Extract the (X, Y) coordinate from the center of the cell holding the provided text.  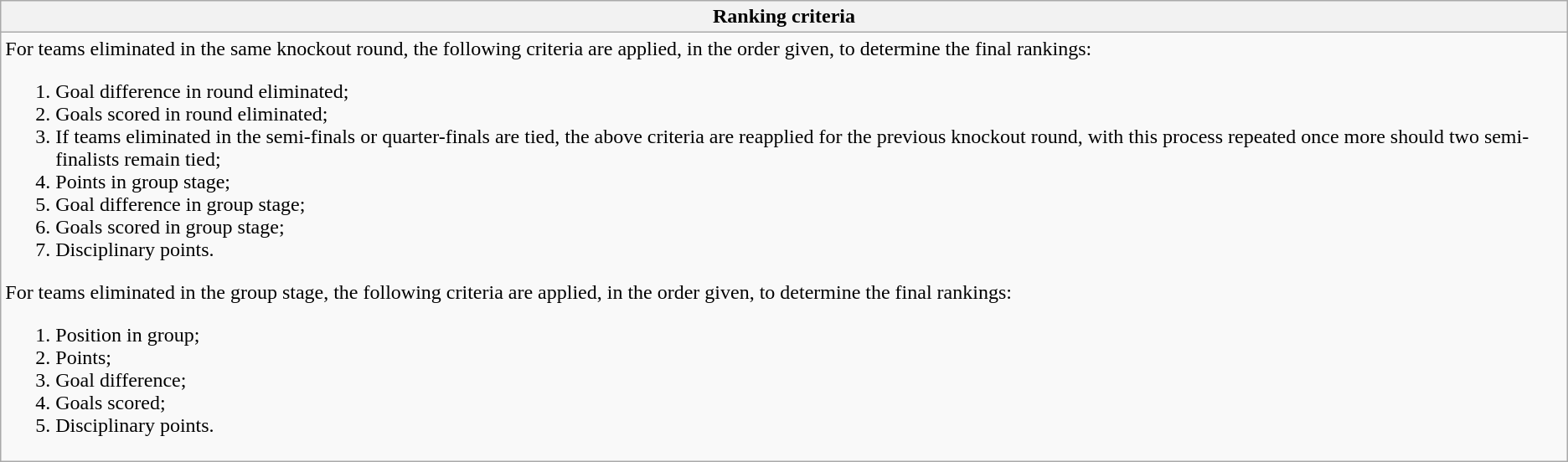
Ranking criteria (784, 17)
